Pinpoint the cell where the given text exists, returning its [X, Y] midpoint coordinate. 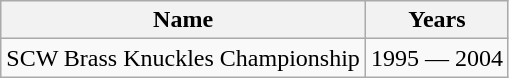
SCW Brass Knuckles Championship [184, 58]
1995 — 2004 [436, 58]
Years [436, 20]
Name [184, 20]
